From the cell containing the given text, extract its center point as (x, y) coordinate. 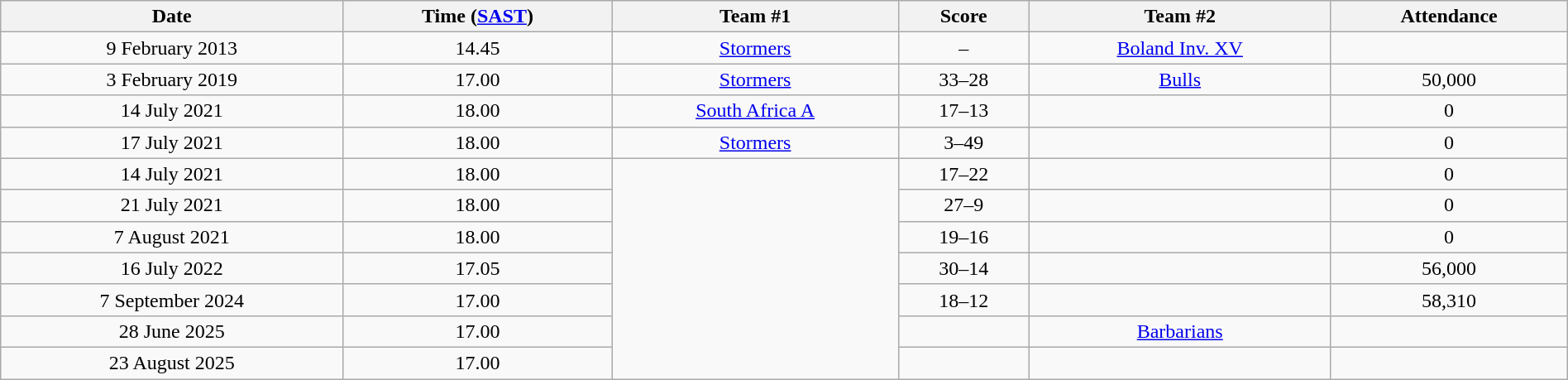
17 July 2021 (172, 142)
South Africa A (755, 111)
Attendance (1449, 17)
17.05 (478, 268)
Team #1 (755, 17)
Barbarians (1179, 331)
– (963, 48)
23 August 2025 (172, 363)
7 August 2021 (172, 237)
56,000 (1449, 268)
18–12 (963, 300)
28 June 2025 (172, 331)
Score (963, 17)
Date (172, 17)
Boland Inv. XV (1179, 48)
58,310 (1449, 300)
30–14 (963, 268)
33–28 (963, 79)
16 July 2022 (172, 268)
9 February 2013 (172, 48)
21 July 2021 (172, 205)
27–9 (963, 205)
3 February 2019 (172, 79)
Time (SAST) (478, 17)
17–22 (963, 174)
17–13 (963, 111)
Team #2 (1179, 17)
Bulls (1179, 79)
19–16 (963, 237)
3–49 (963, 142)
50,000 (1449, 79)
7 September 2024 (172, 300)
14.45 (478, 48)
